For the text-containing cell, return its midpoint in [X, Y] coordinate format. 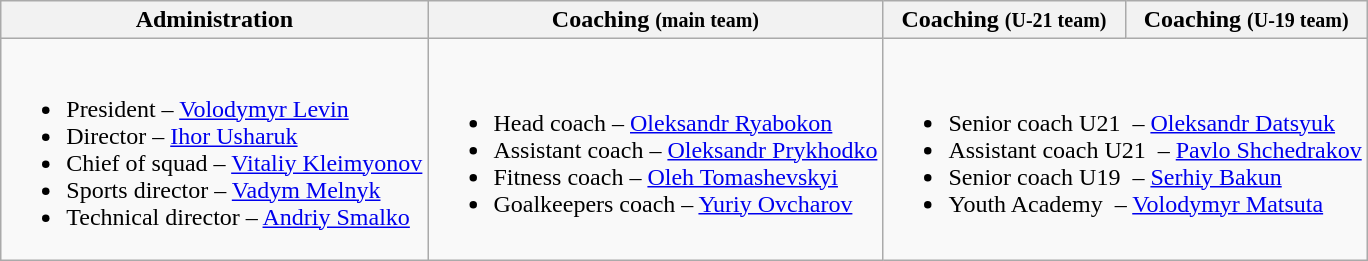
Coaching (main team) [656, 20]
Administration [214, 20]
Coaching (U-19 team) [1246, 20]
President – Volodymyr LevinDirector – Ihor UsharukChief of squad – Vitaliy KleimyonovSports director – Vadym MelnykTechnical director – Andriy Smalko [214, 150]
Head coach – Oleksandr RyabokonAssistant coach – Oleksandr PrykhodkoFitness coach – Oleh TomashevskyiGoalkeepers coach – Yuriy Ovcharov [656, 150]
Coaching (U-21 team) [1004, 20]
Senior coach U21 – Oleksandr DatsyukAssistant coach U21 – Pavlo ShchedrakovSenior coach U19 – Serhiy BakunYouth Academy – Volodymyr Matsuta [1125, 150]
